Return [x, y] of the center of cell containing provided text 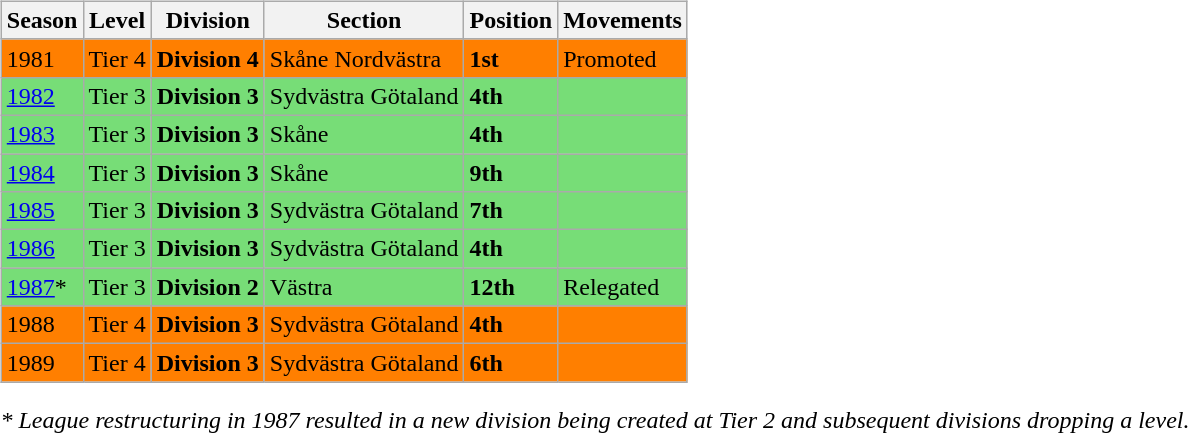
1983 [42, 134]
1984 [42, 173]
Movements [623, 20]
Position [511, 20]
Division 4 [208, 58]
Västra [364, 287]
Relegated [623, 287]
1985 [42, 211]
Skåne Nordvästra [364, 58]
1st [511, 58]
1982 [42, 96]
Section [364, 20]
1988 [42, 325]
1986 [42, 249]
6th [511, 363]
Promoted [623, 58]
Season [42, 20]
9th [511, 173]
1987* [42, 287]
7th [511, 211]
12th [511, 287]
Level [117, 20]
1981 [42, 58]
Division [208, 20]
1989 [42, 363]
Division 2 [208, 287]
